Scan for the cell matching the given text and deliver its [x, y] coordinate at center. 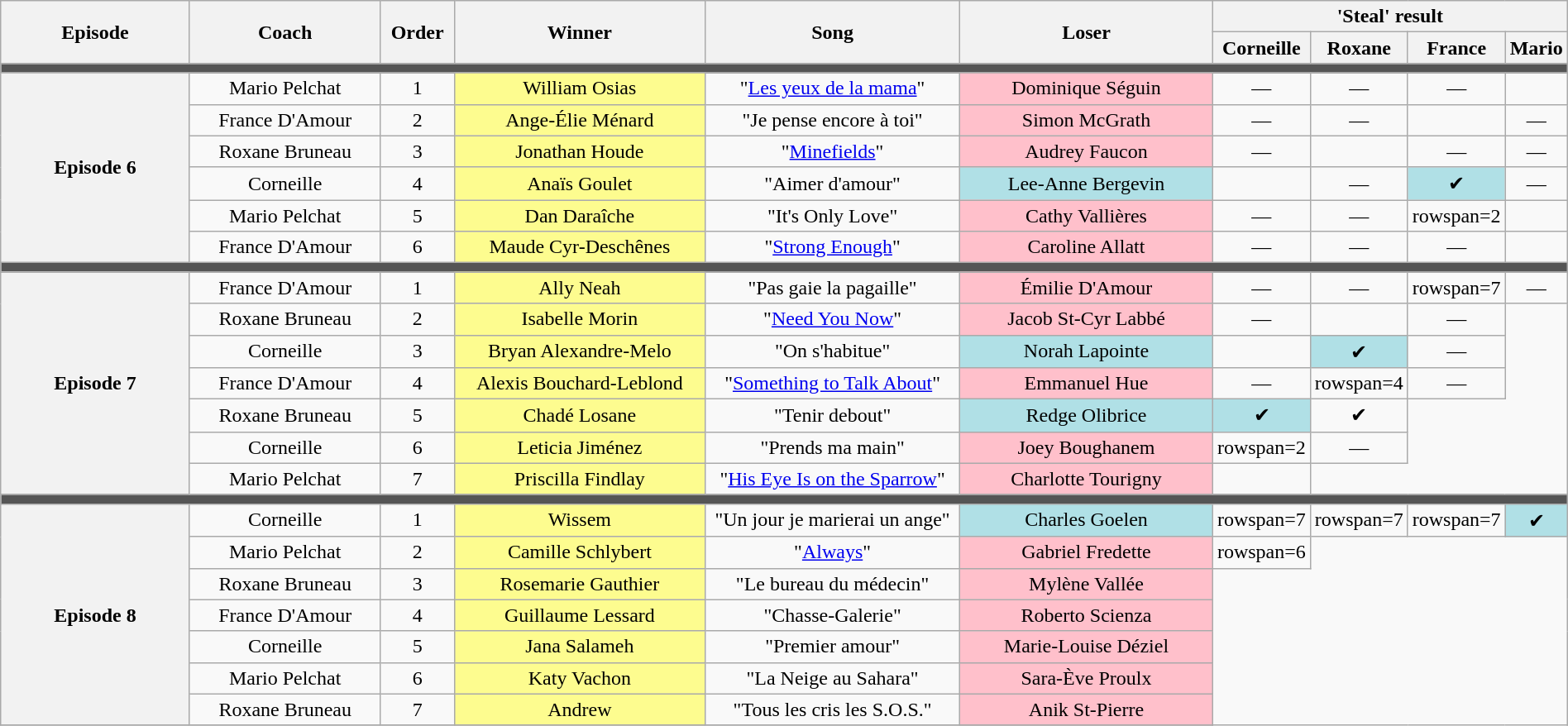
Episode [95, 32]
Guillaume Lessard [579, 615]
"La Neige au Sahara" [833, 678]
"Aimer d'amour" [833, 184]
Chadé Losane [579, 416]
"Un jour je marierai un ange" [833, 520]
Jacob St-Cyr Labbé [1087, 319]
Jana Salameh [579, 647]
Simon McGrath [1087, 120]
Roxane [1359, 48]
"Pas gaie la pagaille" [833, 288]
Loser [1087, 32]
Lee-Anne Bergevin [1087, 184]
Charles Goelen [1087, 520]
Roberto Scienza [1087, 615]
Jonathan Houde [579, 151]
"Tenir debout" [833, 416]
Katy Vachon [579, 678]
Redge Olibrice [1087, 416]
Anik St-Pierre [1087, 709]
Anaïs Goulet [579, 184]
Dominique Séguin [1087, 88]
Coach [284, 32]
Cathy Vallières [1087, 216]
Ally Neah [579, 288]
"Need You Now" [833, 319]
Priscilla Findlay [579, 479]
Maude Cyr-Deschênes [579, 247]
"Les yeux de la mama" [833, 88]
Episode 8 [95, 614]
Émilie D'Amour [1087, 288]
Mylène Vallée [1087, 584]
Sara-Ève Proulx [1087, 678]
Norah Lapointe [1087, 351]
"Chasse-Galerie" [833, 615]
Rosemarie Gauthier [579, 584]
"Le bureau du médecin" [833, 584]
Caroline Allatt [1087, 247]
Dan Daraîche [579, 216]
France [1456, 48]
Andrew [579, 709]
Gabriel Fredette [1087, 552]
"Strong Enough" [833, 247]
Leticia Jiménez [579, 447]
rowspan=4 [1359, 384]
Alexis Bouchard-Leblond [579, 384]
"Minefields" [833, 151]
Joey Boughanem [1087, 447]
"Prends ma main" [833, 447]
Episode 7 [95, 384]
"Tous les cris les S.O.S." [833, 709]
William Osias [579, 88]
'Steal' result [1389, 17]
"Always" [833, 552]
Ange-Élie Ménard [579, 120]
Bryan Alexandre-Melo [579, 351]
Audrey Faucon [1087, 151]
Charlotte Tourigny [1087, 479]
rowspan=6 [1261, 552]
Mario [1537, 48]
Isabelle Morin [579, 319]
"His Eye Is on the Sparrow" [833, 479]
"Something to Talk About" [833, 384]
"On s'habitue" [833, 351]
"Je pense encore à toi" [833, 120]
Wissem [579, 520]
"Premier amour" [833, 647]
Order [417, 32]
Emmanuel Hue [1087, 384]
Camille Schlybert [579, 552]
Winner [579, 32]
Song [833, 32]
"It's Only Love" [833, 216]
Marie-Louise Déziel [1087, 647]
Episode 6 [95, 168]
